For the text-containing cell, return its midpoint in [X, Y] coordinate format. 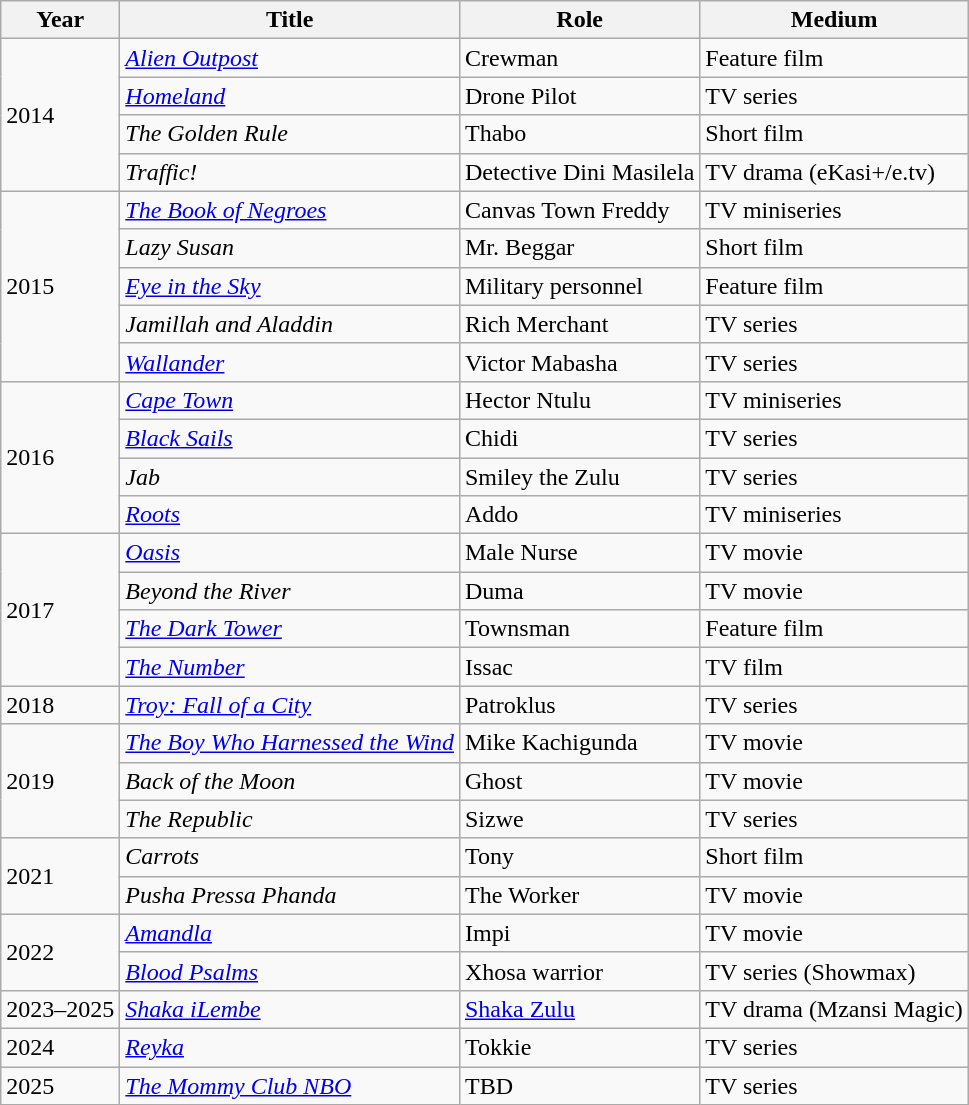
Shaka Zulu [579, 1009]
2024 [60, 1047]
2023–2025 [60, 1009]
The Boy Who Harnessed the Wind [290, 743]
Black Sails [290, 438]
Mike Kachigunda [579, 743]
Troy: Fall of a City [290, 705]
Cape Town [290, 400]
2022 [60, 952]
2017 [60, 610]
Roots [290, 515]
2019 [60, 781]
Tokkie [579, 1047]
TV drama (eKasi+/e.tv) [834, 172]
2015 [60, 286]
Jamillah and Aladdin [290, 324]
Traffic! [290, 172]
Shaka iLembe [290, 1009]
The Mommy Club NBO [290, 1085]
Crewman [579, 58]
TV film [834, 667]
Impi [579, 933]
Duma [579, 591]
TV series (Showmax) [834, 971]
Medium [834, 20]
Amandla [290, 933]
Homeland [290, 96]
Drone Pilot [579, 96]
The Number [290, 667]
Smiley the Zulu [579, 477]
Tony [579, 857]
2014 [60, 115]
Wallander [290, 362]
Year [60, 20]
Eye in the Sky [290, 286]
Issac [579, 667]
2018 [60, 705]
Oasis [290, 553]
Canvas Town Freddy [579, 210]
Townsman [579, 629]
Jab [290, 477]
Back of the Moon [290, 781]
Thabo [579, 134]
Sizwe [579, 819]
Lazy Susan [290, 248]
The Republic [290, 819]
Hector Ntulu [579, 400]
TBD [579, 1085]
Detective Dini Masilela [579, 172]
The Dark Tower [290, 629]
Blood Psalms [290, 971]
Mr. Beggar [579, 248]
Reyka [290, 1047]
The Book of Negroes [290, 210]
2021 [60, 876]
Chidi [579, 438]
Xhosa warrior [579, 971]
Beyond the River [290, 591]
2025 [60, 1085]
Alien Outpost [290, 58]
Patroklus [579, 705]
Male Nurse [579, 553]
The Worker [579, 895]
Addo [579, 515]
Pusha Pressa Phanda [290, 895]
Title [290, 20]
The Golden Rule [290, 134]
Victor Mabasha [579, 362]
TV drama (Mzansi Magic) [834, 1009]
Ghost [579, 781]
Rich Merchant [579, 324]
Military personnel [579, 286]
Carrots [290, 857]
Role [579, 20]
2016 [60, 457]
